For the text-containing cell, return its midpoint in [x, y] coordinate format. 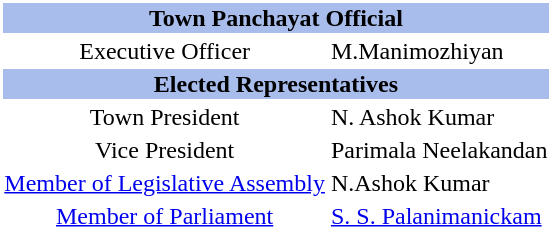
Member of Parliament [165, 216]
Elected Representatives [276, 84]
S. S. Palanimanickam [439, 216]
Town Panchayat Official [276, 18]
Member of Legislative Assembly [165, 183]
N. Ashok Kumar [439, 117]
M.Manimozhiyan [439, 51]
N.Ashok Kumar [439, 183]
Parimala Neelakandan [439, 150]
Town President [165, 117]
Executive Officer [165, 51]
Vice President [165, 150]
